Scan for the cell matching the given text and deliver its (X, Y) coordinate at center. 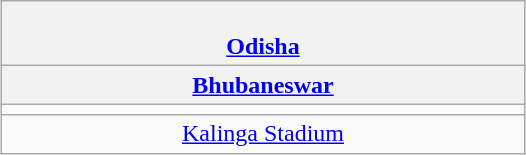
Bhubaneswar (263, 85)
Odisha (263, 34)
Kalinga Stadium (263, 134)
